Determine the [x, y] coordinate at the center of the cell enclosing the given text.  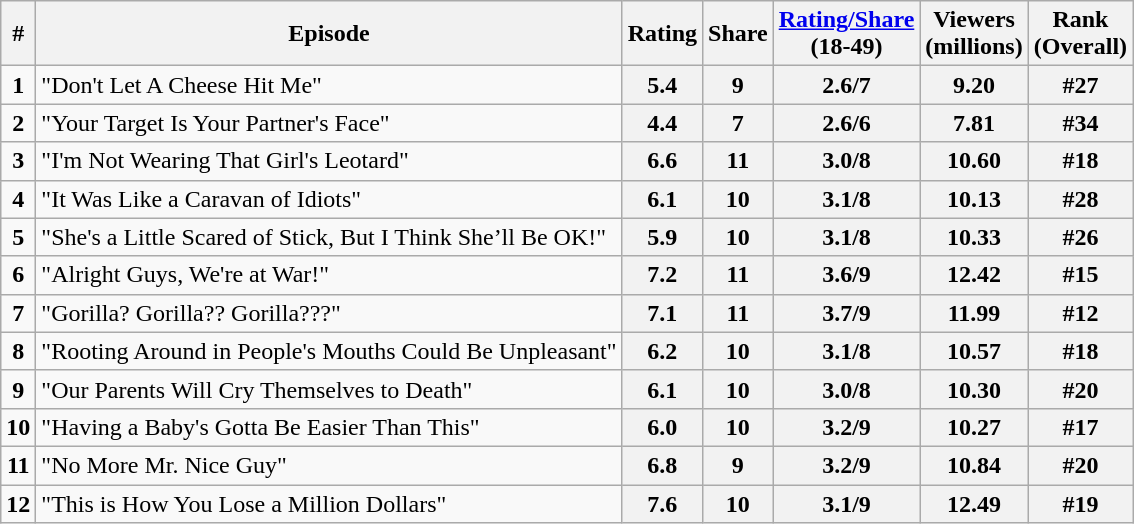
12.42 [974, 275]
3.7/9 [846, 313]
10.27 [974, 427]
"Our Parents Will Cry Themselves to Death" [329, 389]
6 [18, 275]
#15 [1080, 275]
7.6 [662, 503]
10.33 [974, 237]
6.0 [662, 427]
3.6/9 [846, 275]
#28 [1080, 199]
3 [18, 161]
Rank(Overall) [1080, 34]
#34 [1080, 123]
9.20 [974, 85]
"No More Mr. Nice Guy" [329, 465]
"Rooting Around in People's Mouths Could Be Unpleasant" [329, 351]
"Don't Let A Cheese Hit Me" [329, 85]
1 [18, 85]
6.2 [662, 351]
5.9 [662, 237]
# [18, 34]
10.60 [974, 161]
3.1/9 [846, 503]
4.4 [662, 123]
12.49 [974, 503]
7.81 [974, 123]
7.1 [662, 313]
Rating/Share(18-49) [846, 34]
"Alright Guys, We're at War!" [329, 275]
#12 [1080, 313]
"Gorilla? Gorilla?? Gorilla???" [329, 313]
"I'm Not Wearing That Girl's Leotard" [329, 161]
"Your Target Is Your Partner's Face" [329, 123]
2.6/6 [846, 123]
5.4 [662, 85]
"This is How You Lose a Million Dollars" [329, 503]
12 [18, 503]
Episode [329, 34]
10.13 [974, 199]
Viewers(millions) [974, 34]
"It Was Like a Caravan of Idiots" [329, 199]
10.30 [974, 389]
2.6/7 [846, 85]
#27 [1080, 85]
Rating [662, 34]
5 [18, 237]
7.2 [662, 275]
2 [18, 123]
11.99 [974, 313]
4 [18, 199]
#26 [1080, 237]
"Having a Baby's Gotta Be Easier Than This" [329, 427]
8 [18, 351]
10.57 [974, 351]
Share [738, 34]
10.84 [974, 465]
"She's a Little Scared of Stick, But I Think She’ll Be OK!" [329, 237]
6.8 [662, 465]
#19 [1080, 503]
6.6 [662, 161]
#17 [1080, 427]
